Return the (X, Y) coordinate for the center point of the cell that contains the specified text.  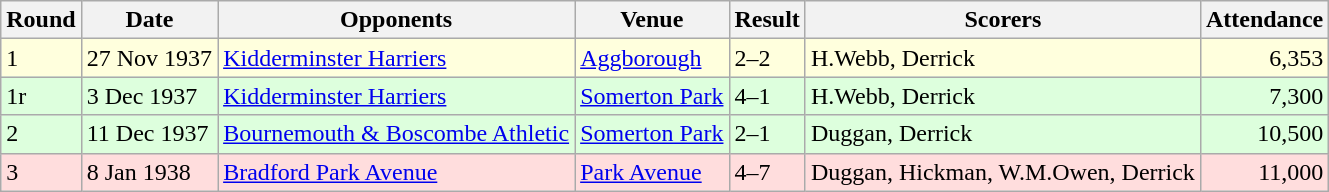
Result (767, 20)
4–7 (767, 172)
1r (41, 96)
27 Nov 1937 (149, 58)
Opponents (396, 20)
Bournemouth & Boscombe Athletic (396, 134)
2–1 (767, 134)
Bradford Park Avenue (396, 172)
Duggan, Hickman, W.M.Owen, Derrick (1002, 172)
Attendance (1264, 20)
8 Jan 1938 (149, 172)
11,000 (1264, 172)
Scorers (1002, 20)
2–2 (767, 58)
4–1 (767, 96)
11 Dec 1937 (149, 134)
Round (41, 20)
1 (41, 58)
2 (41, 134)
Park Avenue (652, 172)
10,500 (1264, 134)
6,353 (1264, 58)
Duggan, Derrick (1002, 134)
7,300 (1264, 96)
Venue (652, 20)
3 Dec 1937 (149, 96)
Date (149, 20)
Aggborough (652, 58)
3 (41, 172)
